Output the [x, y] coordinate of the center of the cell containing the given text.  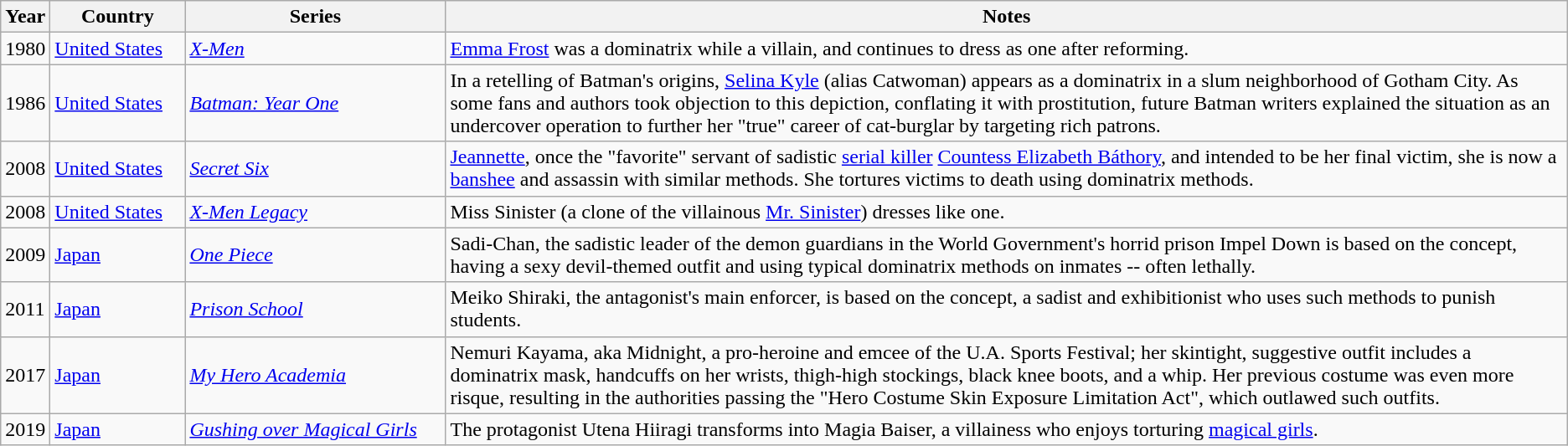
Gushing over Magical Girls [315, 429]
One Piece [315, 254]
Notes [1007, 17]
X-Men [315, 49]
Country [117, 17]
Secret Six [315, 169]
The protagonist Utena Hiiragi transforms into Magia Baiser, a villainess who enjoys torturing magical girls. [1007, 429]
2019 [25, 429]
Emma Frost was a dominatrix while a villain, and continues to dress as one after reforming. [1007, 49]
2009 [25, 254]
1986 [25, 103]
My Hero Academia [315, 375]
Series [315, 17]
Year [25, 17]
Batman: Year One [315, 103]
1980 [25, 49]
Prison School [315, 310]
2011 [25, 310]
Miss Sinister (a clone of the villainous Mr. Sinister) dresses like one. [1007, 212]
Meiko Shiraki, the antagonist's main enforcer, is based on the concept, a sadist and exhibitionist who uses such methods to punish students. [1007, 310]
2017 [25, 375]
X-Men Legacy [315, 212]
